From the cell containing the given text, extract its center point as [x, y] coordinate. 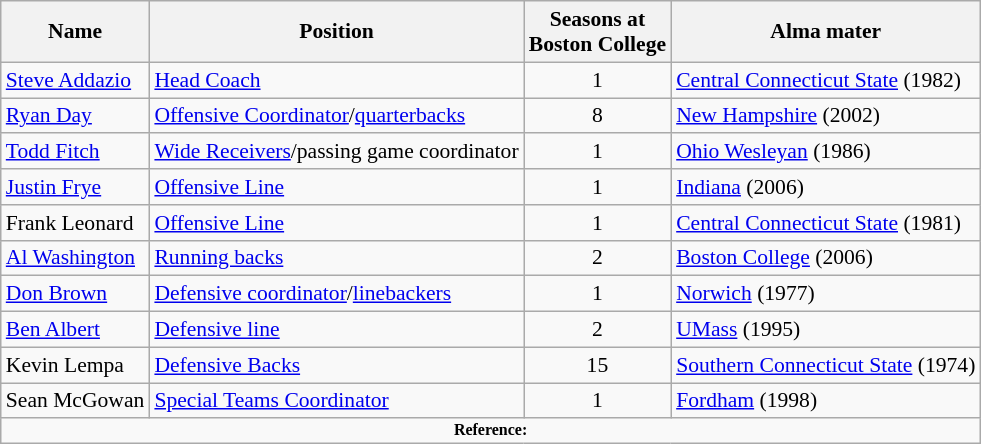
Offensive Coordinator/quarterbacks [336, 116]
Defensive coordinator/linebackers [336, 294]
Ben Albert [76, 330]
Defensive Backs [336, 365]
Sean McGowan [76, 401]
Central Connecticut State (1981) [826, 223]
Wide Receivers/passing game coordinator [336, 152]
Steve Addazio [76, 80]
Name [76, 32]
Ohio Wesleyan (1986) [826, 152]
Justin Frye [76, 187]
Norwich (1977) [826, 294]
Position [336, 32]
Fordham (1998) [826, 401]
Seasons atBoston College [598, 32]
Head Coach [336, 80]
Special Teams Coordinator [336, 401]
Reference: [491, 431]
Central Connecticut State (1982) [826, 80]
Southern Connecticut State (1974) [826, 365]
Kevin Lempa [76, 365]
Indiana (2006) [826, 187]
Al Washington [76, 258]
Todd Fitch [76, 152]
Running backs [336, 258]
Defensive line [336, 330]
Ryan Day [76, 116]
Alma mater [826, 32]
8 [598, 116]
Don Brown [76, 294]
Boston College (2006) [826, 258]
15 [598, 365]
Frank Leonard [76, 223]
New Hampshire (2002) [826, 116]
UMass (1995) [826, 330]
